For the text-containing cell, return its midpoint in (X, Y) coordinate format. 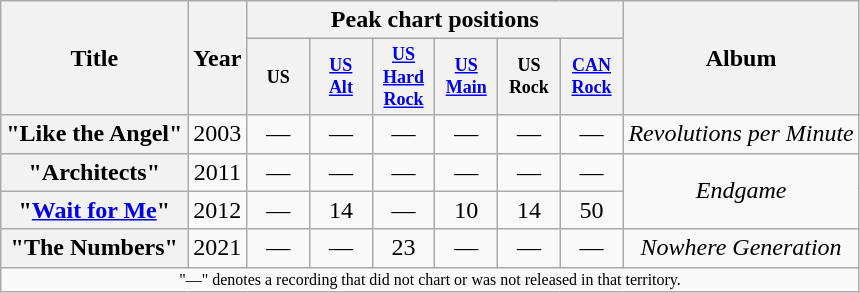
50 (592, 210)
USHardRock (404, 77)
"Architects" (94, 172)
"The Numbers" (94, 248)
Revolutions per Minute (741, 134)
"—" denotes a recording that did not chart or was not released in that territory. (430, 279)
Nowhere Generation (741, 248)
"Like the Angel" (94, 134)
USAlt (342, 77)
Album (741, 58)
Endgame (741, 191)
"Wait for Me" (94, 210)
Peak chart positions (435, 20)
2011 (218, 172)
USRock (530, 77)
2021 (218, 248)
2003 (218, 134)
10 (466, 210)
Title (94, 58)
23 (404, 248)
USMain (466, 77)
2012 (218, 210)
US (278, 77)
CANRock (592, 77)
Year (218, 58)
